Identify which cell holds the provided text, then report its [X, Y] central coordinate. 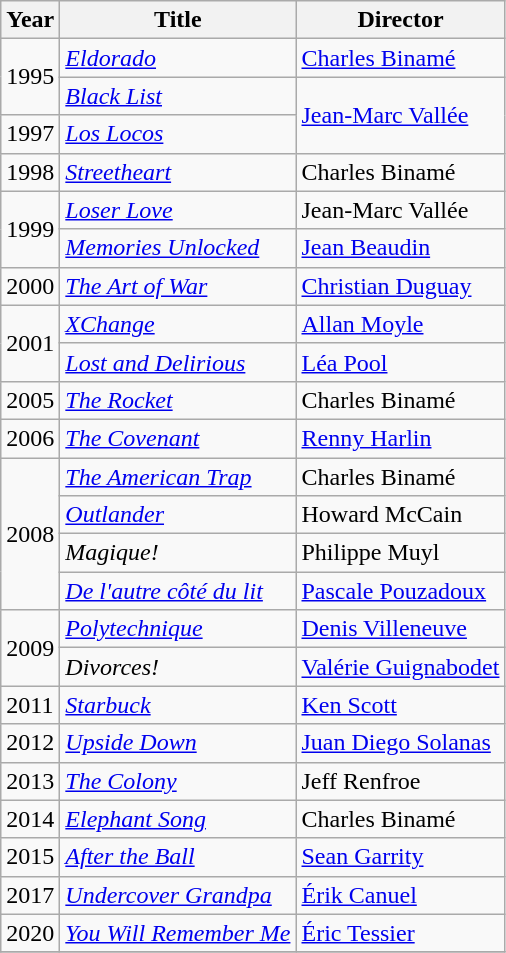
Denis Villeneuve [400, 629]
The Art of War [178, 286]
2000 [30, 286]
2001 [30, 343]
The American Trap [178, 477]
2005 [30, 400]
Philippe Muyl [400, 553]
Renny Harlin [400, 438]
Streetheart [178, 172]
2009 [30, 648]
Christian Duguay [400, 286]
The Rocket [178, 400]
Outlander [178, 515]
Jeff Renfroe [400, 781]
Érik Canuel [400, 895]
De l'autre côté du lit [178, 591]
Divorces! [178, 667]
Undercover Grandpa [178, 895]
Los Locos [178, 134]
2017 [30, 895]
After the Ball [178, 857]
Sean Garrity [400, 857]
Juan Diego Solanas [400, 743]
The Covenant [178, 438]
The Colony [178, 781]
Magique! [178, 553]
Lost and Delirious [178, 362]
Jean Beaudin [400, 248]
Year [30, 20]
Starbuck [178, 705]
Elephant Song [178, 819]
1997 [30, 134]
Upside Down [178, 743]
1999 [30, 229]
Ken Scott [400, 705]
Title [178, 20]
2020 [30, 933]
2008 [30, 534]
Valérie Guignabodet [400, 667]
1995 [30, 77]
Eldorado [178, 58]
2006 [30, 438]
Black List [178, 96]
Polytechnique [178, 629]
2015 [30, 857]
2013 [30, 781]
2014 [30, 819]
2011 [30, 705]
Memories Unlocked [178, 248]
Allan Moyle [400, 324]
Léa Pool [400, 362]
Éric Tessier [400, 933]
Loser Love [178, 210]
1998 [30, 172]
Howard McCain [400, 515]
XChange [178, 324]
2012 [30, 743]
Director [400, 20]
Pascale Pouzadoux [400, 591]
You Will Remember Me [178, 933]
